Search for the cell housing the specified text and yield its [x, y] center coordinate. 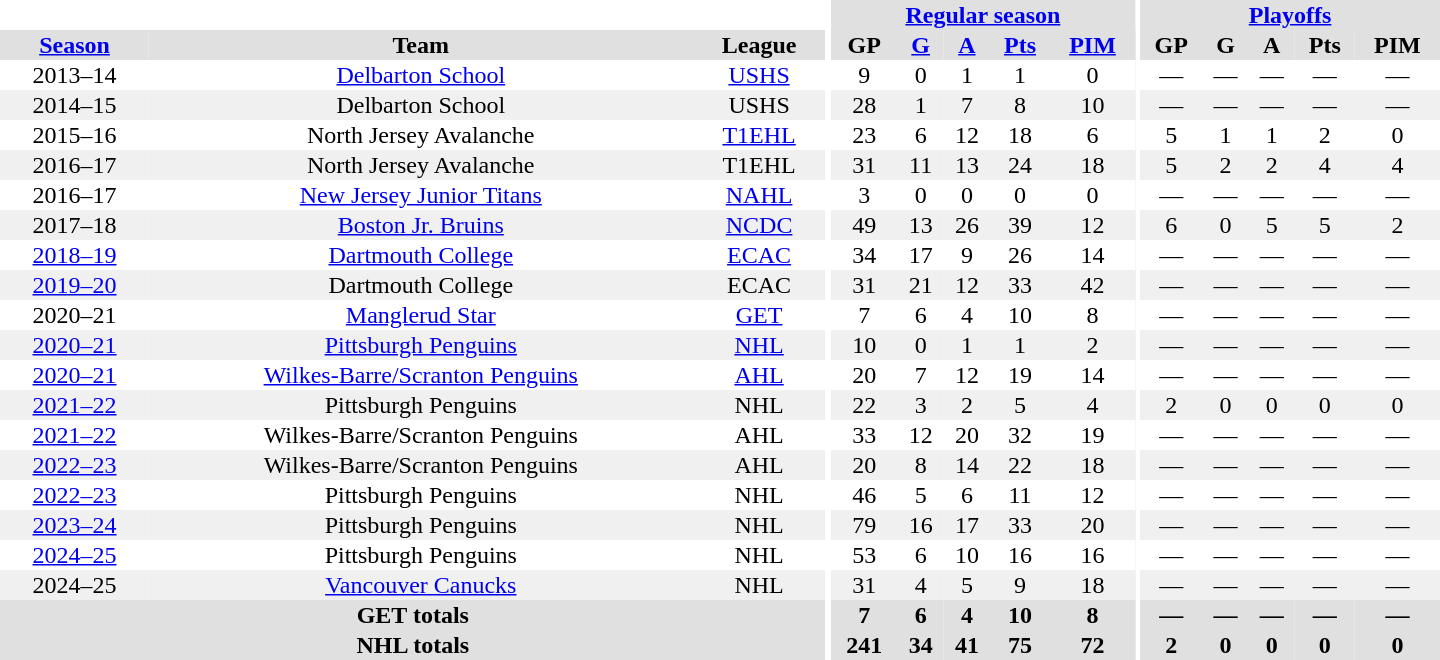
49 [864, 225]
24 [1020, 165]
GET [760, 315]
2023–24 [74, 525]
39 [1020, 225]
2018–19 [74, 255]
41 [967, 645]
GET totals [413, 615]
NHL totals [413, 645]
League [760, 45]
2014–15 [74, 105]
72 [1092, 645]
NAHL [760, 195]
2019–20 [74, 285]
32 [1020, 435]
241 [864, 645]
79 [864, 525]
Playoffs [1290, 15]
Team [421, 45]
Regular season [983, 15]
NCDC [760, 225]
New Jersey Junior Titans [421, 195]
Season [74, 45]
46 [864, 495]
2013–14 [74, 75]
23 [864, 135]
Boston Jr. Bruins [421, 225]
2015–16 [74, 135]
53 [864, 555]
Vancouver Canucks [421, 585]
28 [864, 105]
2017–18 [74, 225]
75 [1020, 645]
42 [1092, 285]
Manglerud Star [421, 315]
21 [921, 285]
